Pinpoint the cell where the given text exists, returning its (X, Y) midpoint coordinate. 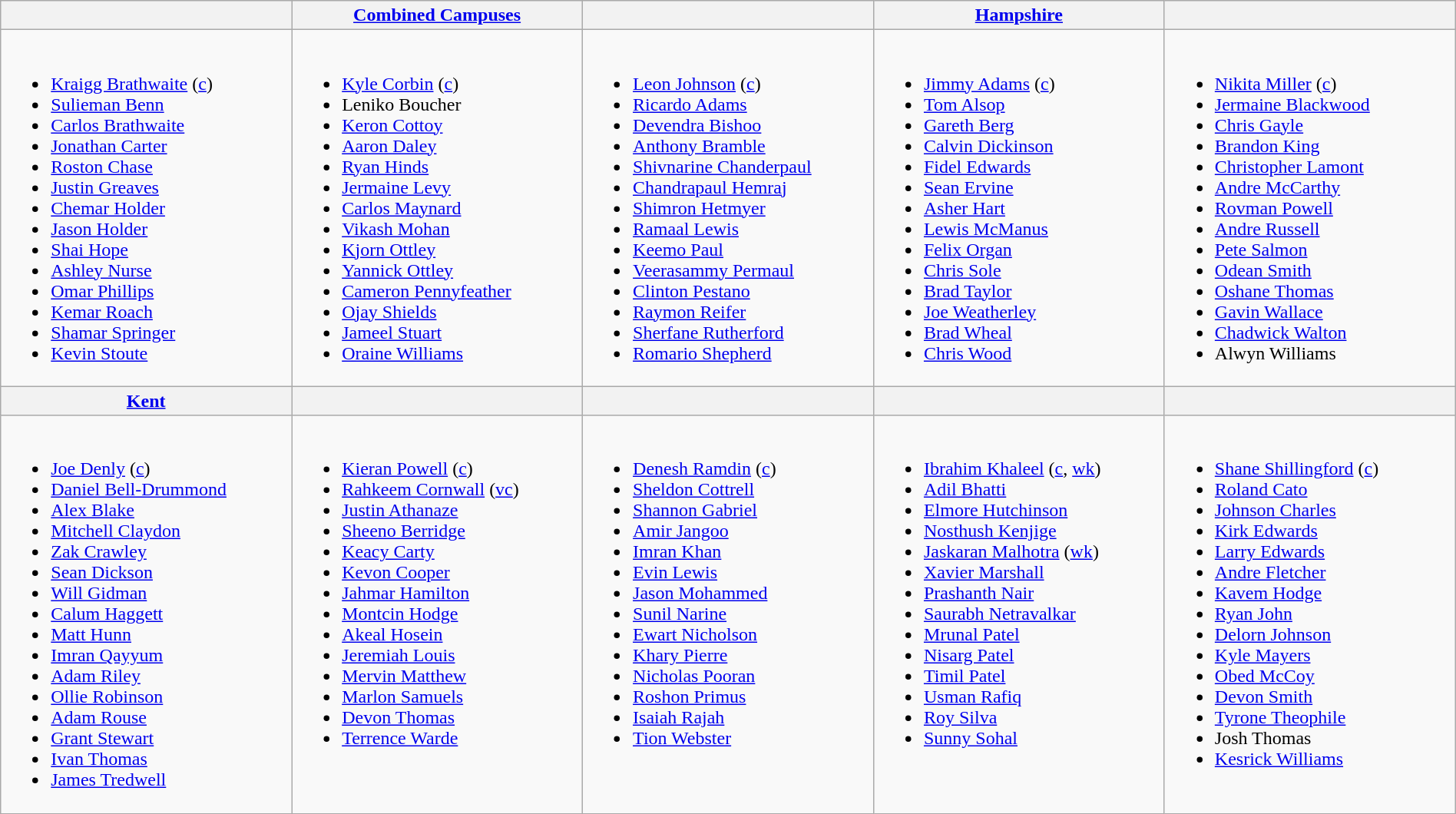
Hampshire (1018, 15)
Kent (146, 401)
Combined Campuses (438, 15)
